Scan for the cell matching the given text and deliver its (x, y) coordinate at center. 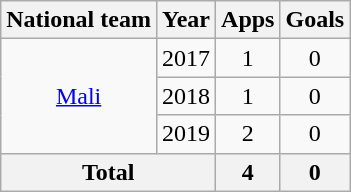
2018 (186, 96)
4 (248, 172)
Mali (79, 96)
Total (108, 172)
Goals (315, 20)
Year (186, 20)
2017 (186, 58)
2 (248, 134)
Apps (248, 20)
National team (79, 20)
2019 (186, 134)
